Return (x, y) of the center of cell containing provided text 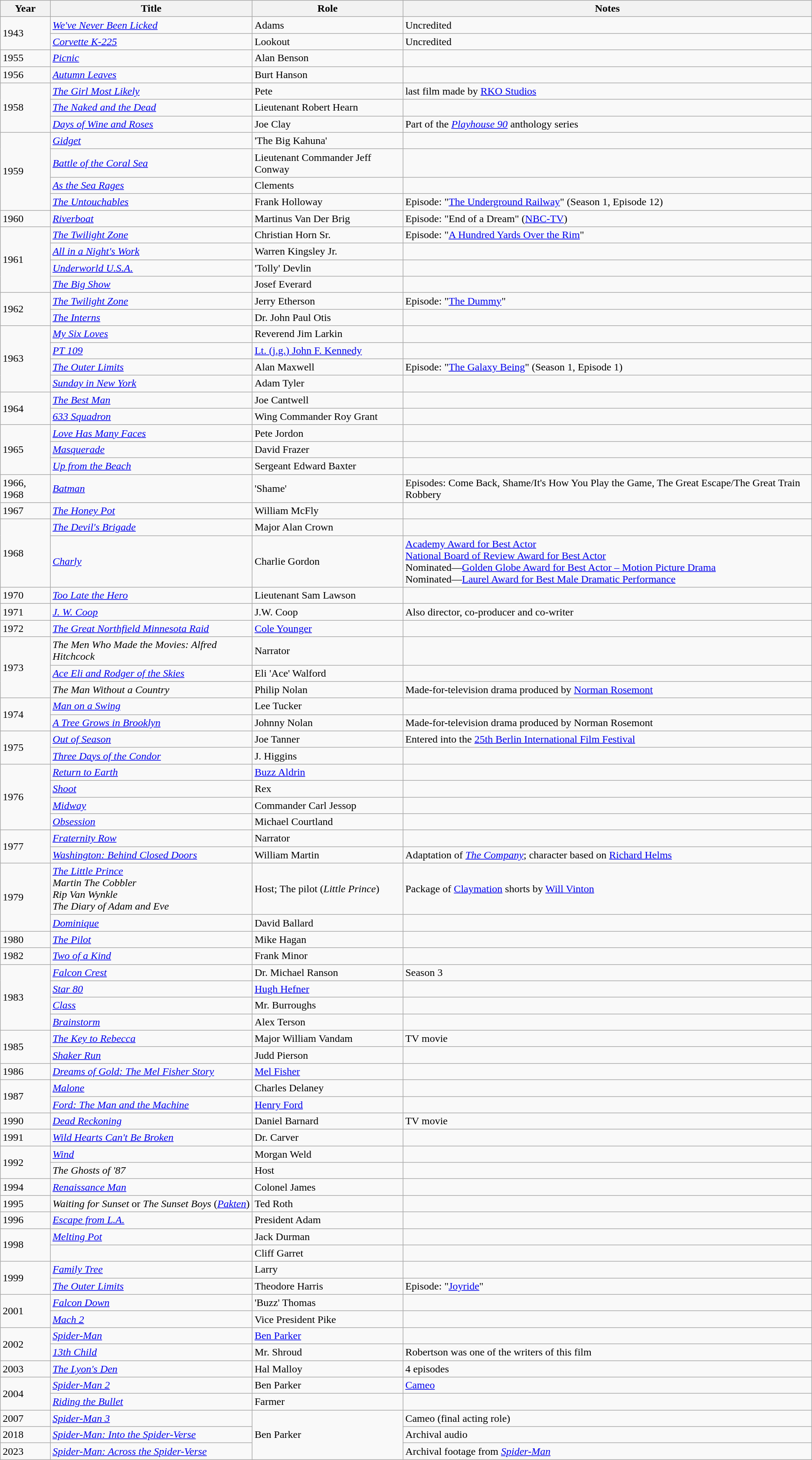
Spider-Man (151, 1336)
1998 (25, 1245)
Spider-Man: Into the Spider-Verse (151, 1435)
Robertson was one of the writers of this film (607, 1352)
Larry (327, 1270)
Melting Pot (151, 1237)
Martinus Van Der Brig (327, 218)
Season 3 (607, 972)
Colonel James (327, 1187)
Episode: "Joyride" (607, 1286)
Adams (327, 25)
Wild Hearts Can't Be Broken (151, 1138)
1995 (25, 1204)
Major William Vandam (327, 1038)
Underworld U.S.A. (151, 268)
The Untouchables (151, 202)
Cameo (final acting role) (607, 1418)
Falcon Down (151, 1303)
My Six Loves (151, 334)
Title (151, 9)
Cliff Garret (327, 1253)
Corvette K-225 (151, 42)
Charles Delaney (327, 1088)
1986 (25, 1071)
Major Alan Crown (327, 527)
Pete (327, 91)
Burt Hanson (327, 75)
Two of a Kind (151, 956)
We've Never Been Licked (151, 25)
Hugh Hefner (327, 989)
The Great Northfield Minnesota Raid (151, 629)
Up from the Beach (151, 466)
1974 (25, 714)
4 episodes (607, 1368)
1956 (25, 75)
1955 (25, 58)
'Buzz' Thomas (327, 1303)
1965 (25, 449)
Star 80 (151, 989)
PT 109 (151, 350)
The Ghosts of '87 (151, 1171)
Archival audio (607, 1435)
1973 (25, 667)
Cole Younger (327, 629)
Adam Tyler (327, 383)
2001 (25, 1311)
Shaker Run (151, 1055)
A Tree Grows in Brooklyn (151, 723)
Episode: "The Underground Railway" (Season 1, Episode 12) (607, 202)
William McFly (327, 511)
Daniel Barnard (327, 1121)
1970 (25, 596)
Spider-Man 2 (151, 1385)
Pete Jordon (327, 433)
Eli 'Ace' Walford (327, 673)
The Key to Rebecca (151, 1038)
Cameo (607, 1385)
Lookout (327, 42)
Judd Pierson (327, 1055)
2004 (25, 1394)
1980 (25, 940)
Mach 2 (151, 1319)
Ford: The Man and the Machine (151, 1105)
Shoot (151, 789)
13th Child (151, 1352)
David Frazer (327, 449)
Johnny Nolan (327, 723)
1983 (25, 997)
Sunday in New York (151, 383)
Spider-Man: Across the Spider-Verse (151, 1451)
2003 (25, 1368)
'The Big Kahuna' (327, 141)
Wind (151, 1154)
Host; The pilot (Little Prince) (327, 889)
The Lyon's Den (151, 1368)
The Girl Most Likely (151, 91)
Episode: "The Galaxy Being" (Season 1, Episode 1) (607, 367)
1972 (25, 629)
Waiting for Sunset or The Sunset Boys (Pakten) (151, 1204)
Josef Everard (327, 285)
1992 (25, 1162)
1963 (25, 359)
As the Sea Rages (151, 185)
Notes (607, 9)
Battle of the Coral Sea (151, 163)
Dead Reckoning (151, 1121)
1958 (25, 108)
The Pilot (151, 940)
Theodore Harris (327, 1286)
Autumn Leaves (151, 75)
1985 (25, 1047)
1966, 1968 (25, 488)
Farmer (327, 1402)
The Big Show (151, 285)
Episode: "A Hundred Yards Over the Rim" (607, 235)
1994 (25, 1187)
Sergeant Edward Baxter (327, 466)
President Adam (327, 1220)
2007 (25, 1418)
Commander Carl Jessop (327, 805)
The Naked and the Dead (151, 108)
2018 (25, 1435)
Package of Claymation shorts by Will Vinton (607, 889)
1982 (25, 956)
Year (25, 9)
Ted Roth (327, 1204)
1971 (25, 612)
1961 (25, 260)
1987 (25, 1096)
Midway (151, 805)
1959 (25, 171)
William Martin (327, 855)
Host (327, 1171)
Frank Holloway (327, 202)
1964 (25, 408)
Archival footage from Spider-Man (607, 1451)
Alan Benson (327, 58)
1967 (25, 511)
1975 (25, 747)
Alan Maxwell (327, 367)
Washington: Behind Closed Doors (151, 855)
1960 (25, 218)
Charly (151, 561)
Mike Hagan (327, 940)
Clements (327, 185)
1979 (25, 897)
Mr. Burroughs (327, 1005)
'Shame' (327, 488)
Batman (151, 488)
Warren Kingsley Jr. (327, 252)
Wing Commander Roy Grant (327, 416)
2023 (25, 1451)
Adaptation of The Company; character based on Richard Helms (607, 855)
Escape from L.A. (151, 1220)
Brainstorm (151, 1022)
Dreams of Gold: The Mel Fisher Story (151, 1071)
1977 (25, 847)
Love Has Many Faces (151, 433)
Henry Ford (327, 1105)
Rex (327, 789)
Jack Durman (327, 1237)
Role (327, 9)
J.W. Coop (327, 612)
The Devil's Brigade (151, 527)
Dr. John Paul Otis (327, 318)
Fraternity Row (151, 838)
Part of the Playhouse 90 anthology series (607, 124)
All in a Night's Work (151, 252)
Picnic (151, 58)
Lee Tucker (327, 706)
1991 (25, 1138)
Episodes: Come Back, Shame/It's How You Play the Game, The Great Escape/The Great Train Robbery (607, 488)
Gidget (151, 141)
Spider-Man 3 (151, 1418)
Man on a Swing (151, 706)
Also director, co-producer and co-writer (607, 612)
The Little PrinceMartin The CobblerRip Van WynkleThe Diary of Adam and Eve (151, 889)
Renaissance Man (151, 1187)
1962 (25, 309)
Michael Courtland (327, 822)
J. Higgins (327, 756)
1990 (25, 1121)
Malone (151, 1088)
Lt. (j.g.) John F. Kennedy (327, 350)
Hal Malloy (327, 1368)
Three Days of the Condor (151, 756)
Dr. Carver (327, 1138)
Return to Earth (151, 772)
1943 (25, 33)
Jerry Etherson (327, 301)
J. W. Coop (151, 612)
Entered into the 25th Berlin International Film Festival (607, 739)
Dr. Michael Ranson (327, 972)
1996 (25, 1220)
1999 (25, 1278)
last film made by RKO Studios (607, 91)
Charlie Gordon (327, 561)
Vice President Pike (327, 1319)
Lieutenant Sam Lawson (327, 596)
Class (151, 1005)
Days of Wine and Roses (151, 124)
Riding the Bullet (151, 1402)
The Best Man (151, 400)
Family Tree (151, 1270)
Mr. Shroud (327, 1352)
Out of Season (151, 739)
1976 (25, 797)
Falcon Crest (151, 972)
Dominique (151, 923)
Too Late the Hero (151, 596)
Joe Tanner (327, 739)
Riverboat (151, 218)
Frank Minor (327, 956)
Joe Cantwell (327, 400)
2002 (25, 1344)
Philip Nolan (327, 690)
Episode: "End of a Dream" (NBC-TV) (607, 218)
Masquerade (151, 449)
Mel Fisher (327, 1071)
Buzz Aldrin (327, 772)
633 Squadron (151, 416)
1968 (25, 553)
Christian Horn Sr. (327, 235)
The Men Who Made the Movies: Alfred Hitchcock (151, 651)
The Man Without a Country (151, 690)
Lieutenant Robert Hearn (327, 108)
Ace Eli and Rodger of the Skies (151, 673)
The Interns (151, 318)
Obsession (151, 822)
Alex Terson (327, 1022)
Lieutenant Commander Jeff Conway (327, 163)
Joe Clay (327, 124)
'Tolly' Devlin (327, 268)
Episode: "The Dummy" (607, 301)
David Ballard (327, 923)
Reverend Jim Larkin (327, 334)
Morgan Weld (327, 1154)
The Honey Pot (151, 511)
